Identify which cell holds the provided text, then report its [x, y] central coordinate. 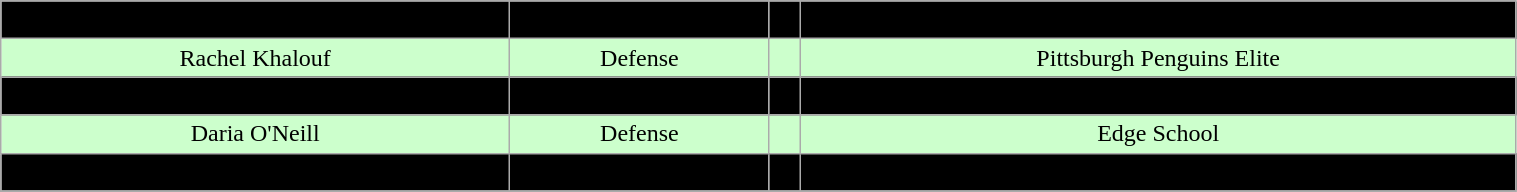
Daria O'Neill [256, 134]
Finland National Team [1158, 172]
Alyssa Gorecki [256, 20]
Pittsburgh Penguins Elite [1158, 58]
Saana Valkama [256, 172]
Czech National Team [1158, 96]
Edge School [1158, 134]
US National U18 Team [1158, 20]
Sammy Kolowrat [256, 96]
Rachel Khalouf [256, 58]
